Detect which cell encompasses the target text, then output its (X, Y) center coordinate. 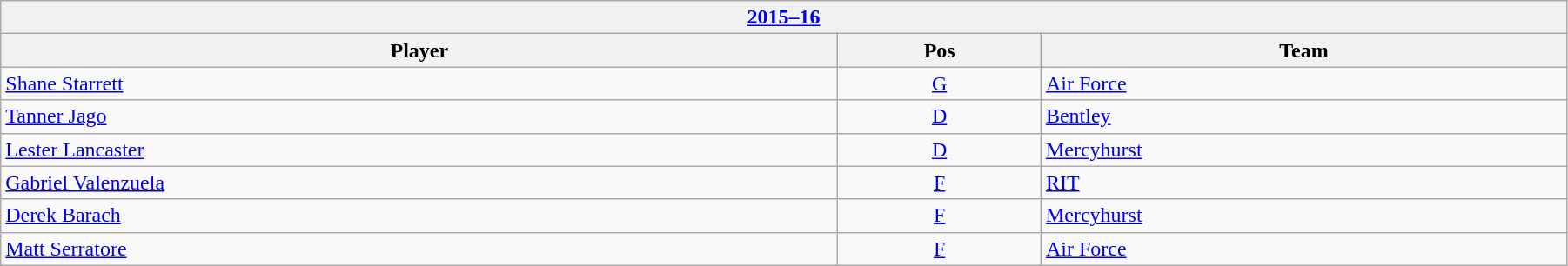
Shane Starrett (419, 83)
RIT (1303, 183)
Team (1303, 50)
G (940, 83)
Lester Lancaster (419, 150)
Pos (940, 50)
2015–16 (784, 17)
Matt Serratore (419, 249)
Bentley (1303, 116)
Derek Barach (419, 216)
Gabriel Valenzuela (419, 183)
Tanner Jago (419, 116)
Player (419, 50)
